For the text-containing cell, return its midpoint in (X, Y) coordinate format. 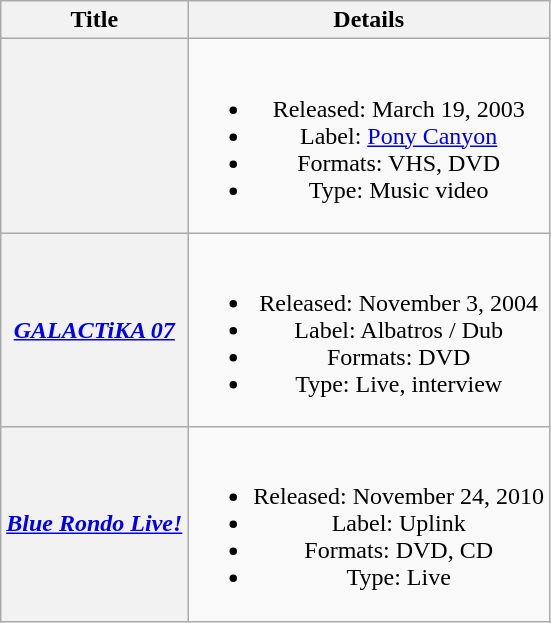
Title (94, 20)
Released: November 24, 2010 Label: UplinkFormats: DVD, CDType: Live (369, 524)
Released: November 3, 2004 Label: Albatros / DubFormats: DVDType: Live, interview (369, 330)
Released: March 19, 2003 Label: Pony CanyonFormats: VHS, DVDType: Music video (369, 136)
Blue Rondo Live! (94, 524)
Details (369, 20)
GALACTiKA 07 (94, 330)
